Locate the cell with the specified text and output its (X, Y) center coordinate. 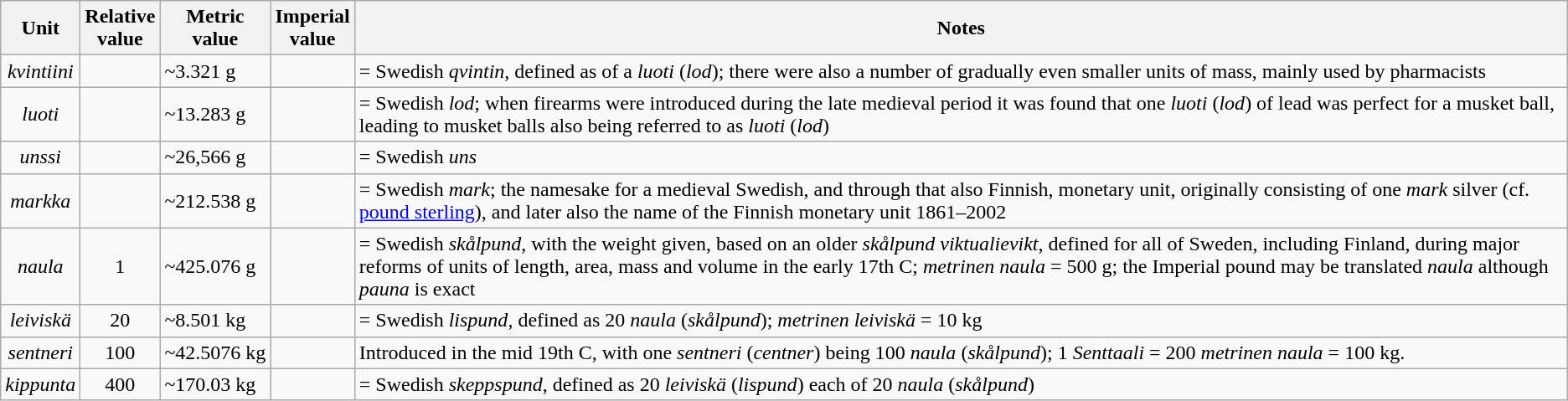
kvintiini (40, 71)
~3.321 g (215, 71)
~8.501 kg (215, 321)
leiviskä (40, 321)
Introduced in the mid 19th C, with one sentneri (centner) being 100 naula (skålpund); 1 Senttaali = 200 metrinen naula = 100 kg. (961, 352)
luoti (40, 114)
~212.538 g (215, 201)
sentneri (40, 352)
= Swedish skeppspund, defined as 20 leiviskä (lispund) each of 20 naula (skålpund) (961, 384)
20 (121, 321)
100 (121, 352)
kippunta (40, 384)
1 (121, 266)
unssi (40, 157)
~42.5076 kg (215, 352)
= Swedish uns (961, 157)
Metricvalue (215, 28)
Relativevalue (121, 28)
~425.076 g (215, 266)
~170.03 kg (215, 384)
= Swedish lispund, defined as 20 naula (skålpund); metrinen leiviskä = 10 kg (961, 321)
Imperialvalue (312, 28)
= Swedish qvintin, defined as of a luoti (lod); there were also a number of gradually even smaller units of mass, mainly used by pharmacists (961, 71)
400 (121, 384)
naula (40, 266)
Notes (961, 28)
Unit (40, 28)
~26,566 g (215, 157)
markka (40, 201)
~13.283 g (215, 114)
